For the text-containing cell, return its midpoint in (X, Y) coordinate format. 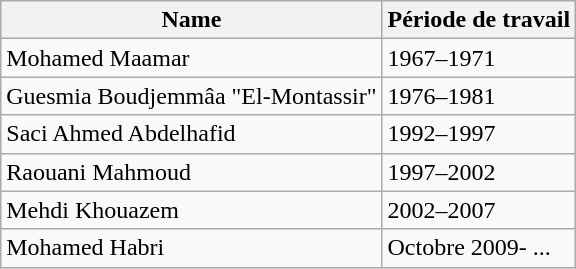
1992–1997 (479, 134)
1967–1971 (479, 58)
Mohamed Habri (192, 248)
Saci Ahmed Abdelhafid (192, 134)
Mehdi Khouazem (192, 210)
Guesmia Boudjemmâa "El-Montassir" (192, 96)
1976–1981 (479, 96)
2002–2007 (479, 210)
1997–2002 (479, 172)
Période de travail (479, 20)
Mohamed Maamar (192, 58)
Name (192, 20)
Octobre 2009- ... (479, 248)
Raouani Mahmoud (192, 172)
